Search for the cell housing the specified text and yield its [X, Y] center coordinate. 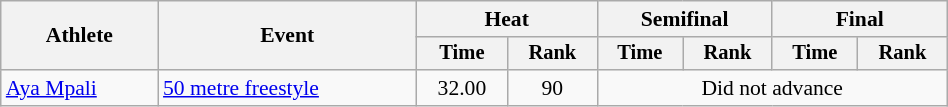
90 [553, 88]
Final [860, 19]
50 metre freestyle [287, 88]
Heat [506, 19]
Aya Mpali [80, 88]
Semifinal [684, 19]
Did not advance [772, 88]
Athlete [80, 36]
Event [287, 36]
32.00 [462, 88]
